For the text-containing cell, return its midpoint in [X, Y] coordinate format. 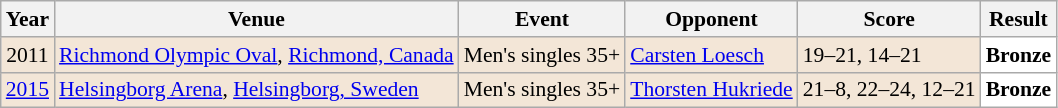
Score [890, 19]
Result [1019, 19]
Event [542, 19]
21–8, 22–24, 12–21 [890, 90]
Year [28, 19]
Richmond Olympic Oval, Richmond, Canada [256, 55]
Carsten Loesch [712, 55]
2015 [28, 90]
19–21, 14–21 [890, 55]
Helsingborg Arena, Helsingborg, Sweden [256, 90]
Opponent [712, 19]
Thorsten Hukriede [712, 90]
Venue [256, 19]
2011 [28, 55]
